Output the (X, Y) coordinate of the center of the cell containing the given text.  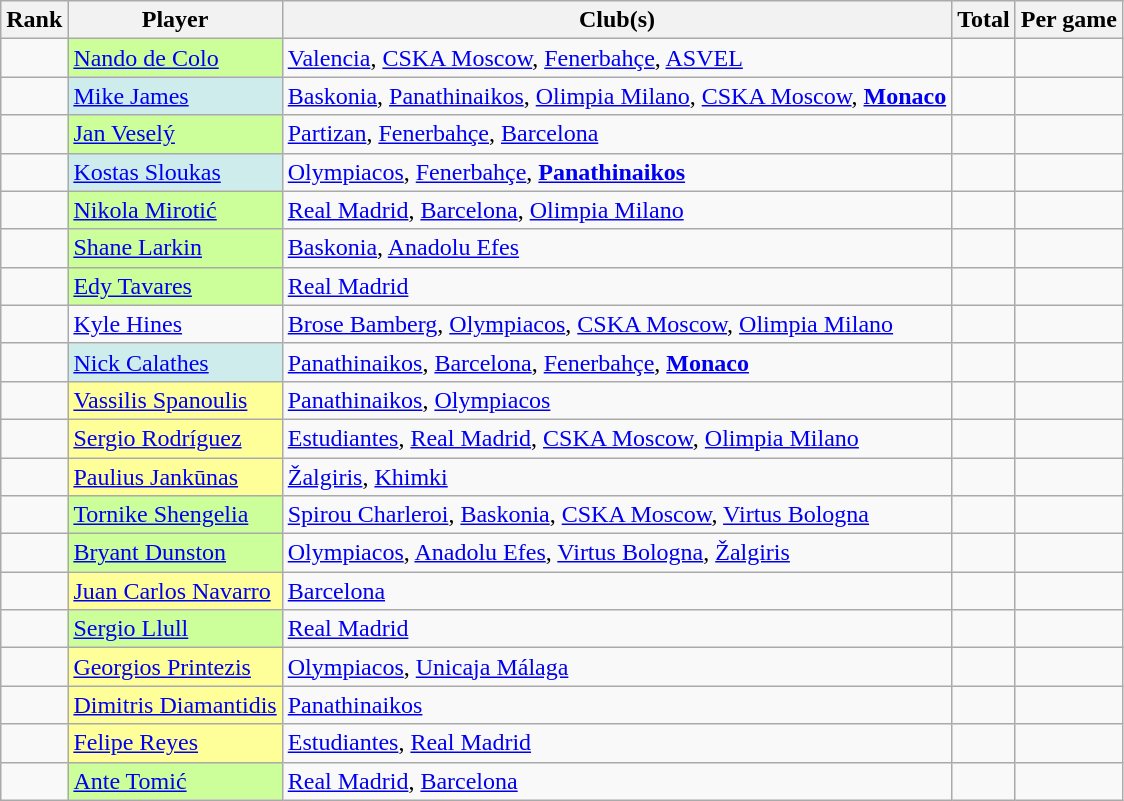
Real Madrid, Barcelona, Olimpia Milano (616, 210)
Spirou Charleroi, Baskonia, CSKA Moscow, Virtus Bologna (616, 515)
Olympiacos, Unicaja Málaga (616, 667)
Bryant Dunston (175, 553)
Per game (1068, 20)
Panathinaikos (616, 705)
Jan Veselý (175, 134)
Nando de Colo (175, 58)
Felipe Reyes (175, 743)
Kostas Sloukas (175, 172)
Nikola Mirotić (175, 210)
Žalgiris, Khimki (616, 477)
Sergio Llull (175, 629)
Baskonia, Anadolu Efes (616, 248)
Real Madrid, Barcelona (616, 781)
Barcelona (616, 591)
Georgios Printezis (175, 667)
Total (984, 20)
Club(s) (616, 20)
Kyle Hines (175, 324)
Vassilis Spanoulis (175, 400)
Baskonia, Panathinaikos, Olimpia Milano, CSKA Moscow, Monaco (616, 96)
Player (175, 20)
Estudiantes, Real Madrid (616, 743)
Mike James (175, 96)
Edy Tavares (175, 286)
Ante Tomić (175, 781)
Olympiacos, Anadolu Efes, Virtus Bologna, Žalgiris (616, 553)
Sergio Rodríguez (175, 438)
Valencia, CSKA Moscow, Fenerbahçe, ASVEL (616, 58)
Panathinaikos, Olympiacos (616, 400)
Dimitris Diamantidis (175, 705)
Tornike Shengelia (175, 515)
Shane Larkin (175, 248)
Olympiacos, Fenerbahçe, Panathinaikos (616, 172)
Partizan, Fenerbahçe, Barcelona (616, 134)
Juan Carlos Navarro (175, 591)
Nick Calathes (175, 362)
Panathinaikos, Barcelona, Fenerbahçe, Monaco (616, 362)
Rank (34, 20)
Estudiantes, Real Madrid, CSKA Moscow, Olimpia Milano (616, 438)
Brose Bamberg, Olympiacos, CSKA Moscow, Olimpia Milano (616, 324)
Paulius Jankūnas (175, 477)
